For the text-containing cell, return its midpoint in [x, y] coordinate format. 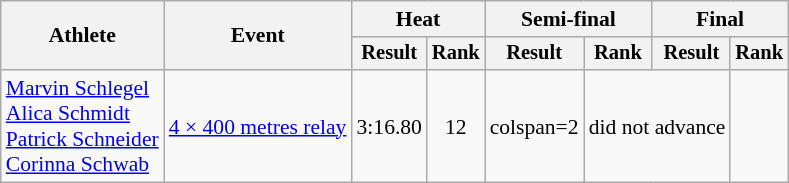
Heat [418, 19]
Semi-final [569, 19]
Final [720, 19]
4 × 400 metres relay [258, 126]
12 [456, 126]
3:16.80 [388, 126]
colspan=2 [534, 126]
Marvin SchlegelAlica SchmidtPatrick SchneiderCorinna Schwab [82, 126]
Athlete [82, 36]
Event [258, 36]
did not advance [658, 126]
